Pinpoint the cell where the given text exists, returning its (x, y) midpoint coordinate. 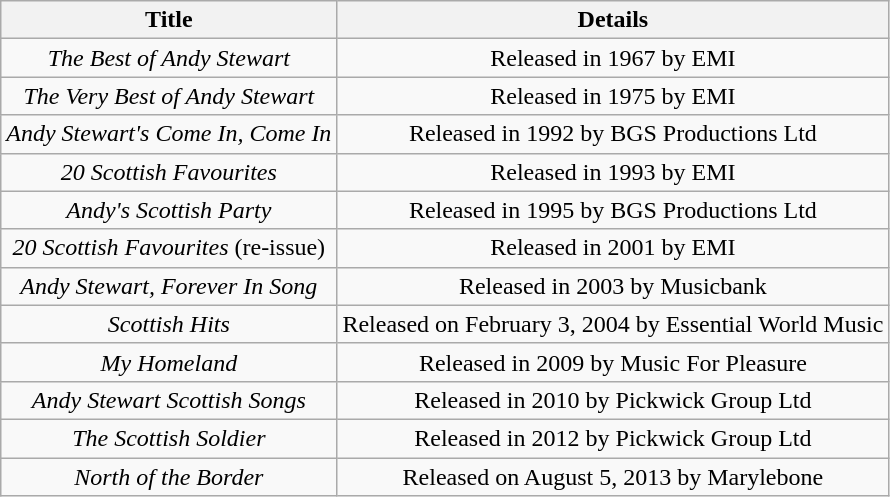
Released in 2010 by Pickwick Group Ltd (613, 400)
20 Scottish Favourites (re-issue) (169, 248)
Released on February 3, 2004 by Essential World Music (613, 324)
Released in 2012 by Pickwick Group Ltd (613, 438)
The Very Best of Andy Stewart (169, 96)
20 Scottish Favourites (169, 172)
The Scottish Soldier (169, 438)
Released in 1967 by EMI (613, 58)
The Best of Andy Stewart (169, 58)
Andy Stewart's Come In, Come In (169, 134)
Released in 1995 by BGS Productions Ltd (613, 210)
Released on August 5, 2013 by Marylebone (613, 477)
Title (169, 20)
Released in 2009 by Music For Pleasure (613, 362)
My Homeland (169, 362)
Released in 1992 by BGS Productions Ltd (613, 134)
Released in 2003 by Musicbank (613, 286)
Details (613, 20)
Andy Stewart Scottish Songs (169, 400)
North of the Border (169, 477)
Andy's Scottish Party (169, 210)
Released in 1993 by EMI (613, 172)
Andy Stewart, Forever In Song (169, 286)
Released in 2001 by EMI (613, 248)
Released in 1975 by EMI (613, 96)
Scottish Hits (169, 324)
